Provide the [x, y] coordinate of the cell's center where the given text is located.  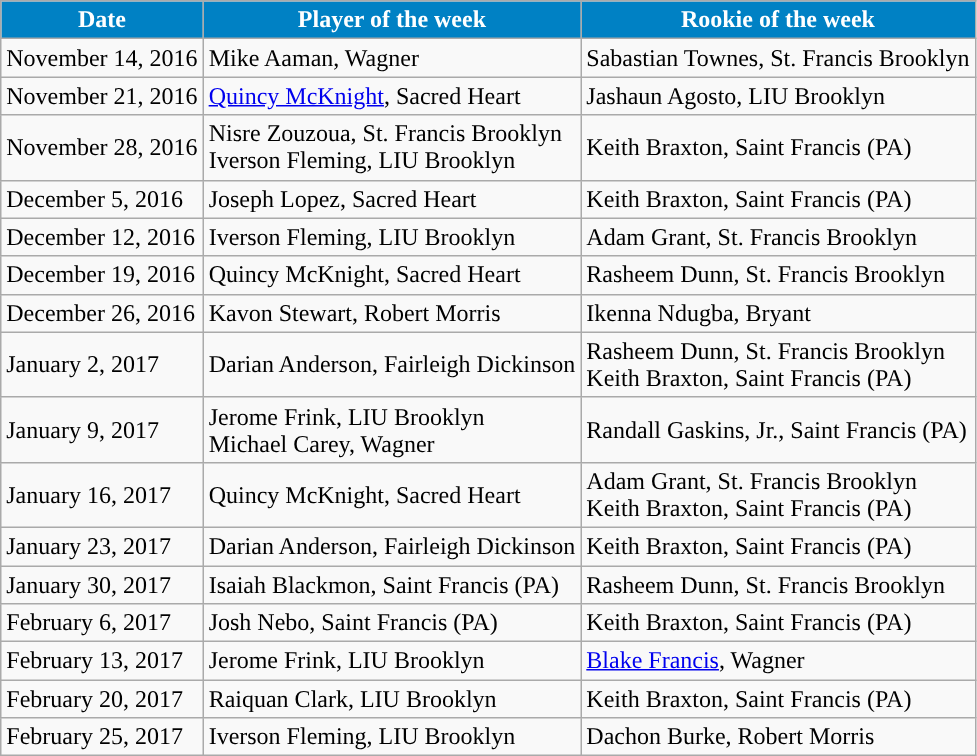
Player of the week [392, 20]
Date [102, 20]
Rasheem Dunn, St. Francis BrooklynKeith Braxton, Saint Francis (PA) [778, 364]
Nisre Zouzoua, St. Francis BrooklynIverson Fleming, LIU Brooklyn [392, 148]
January 23, 2017 [102, 546]
January 16, 2017 [102, 494]
Mike Aaman, Wagner [392, 58]
February 13, 2017 [102, 661]
Randall Gaskins, Jr., Saint Francis (PA) [778, 430]
Jerome Frink, LIU Brooklyn [392, 661]
Jashaun Agosto, LIU Brooklyn [778, 96]
Dachon Burke, Robert Morris [778, 737]
Isaiah Blackmon, Saint Francis (PA) [392, 585]
Raiquan Clark, LIU Brooklyn [392, 699]
January 30, 2017 [102, 585]
November 14, 2016 [102, 58]
January 2, 2017 [102, 364]
Blake Francis, Wagner [778, 661]
December 19, 2016 [102, 275]
February 25, 2017 [102, 737]
December 26, 2016 [102, 313]
January 9, 2017 [102, 430]
Adam Grant, St. Francis Brooklyn Keith Braxton, Saint Francis (PA) [778, 494]
Rookie of the week [778, 20]
Josh Nebo, Saint Francis (PA) [392, 623]
December 12, 2016 [102, 237]
February 20, 2017 [102, 699]
Ikenna Ndugba, Bryant [778, 313]
Kavon Stewart, Robert Morris [392, 313]
Joseph Lopez, Sacred Heart [392, 199]
December 5, 2016 [102, 199]
Sabastian Townes, St. Francis Brooklyn [778, 58]
November 28, 2016 [102, 148]
February 6, 2017 [102, 623]
Jerome Frink, LIU Brooklyn Michael Carey, Wagner [392, 430]
November 21, 2016 [102, 96]
Adam Grant, St. Francis Brooklyn [778, 237]
